Output the (x, y) coordinate of the center of the cell containing the given text.  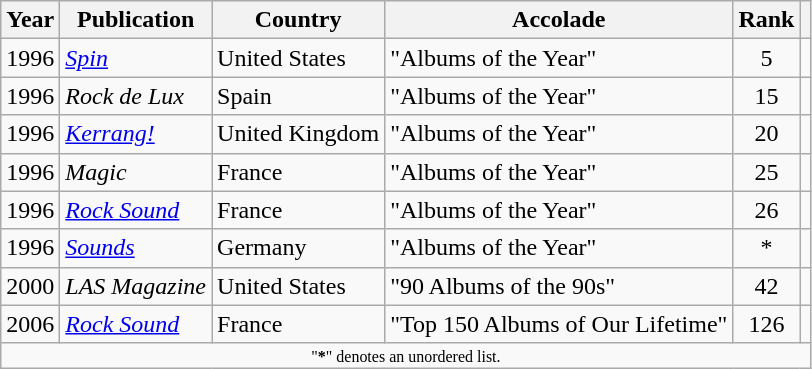
"*" denotes an unordered list. (406, 355)
Spin (136, 58)
2006 (30, 324)
"90 Albums of the 90s" (559, 286)
* (766, 248)
LAS Magazine (136, 286)
5 (766, 58)
Rank (766, 20)
15 (766, 96)
Publication (136, 20)
Country (298, 20)
126 (766, 324)
2000 (30, 286)
Kerrang! (136, 134)
20 (766, 134)
Sounds (136, 248)
Rock de Lux (136, 96)
"Top 150 Albums of Our Lifetime" (559, 324)
Germany (298, 248)
Year (30, 20)
42 (766, 286)
25 (766, 172)
Accolade (559, 20)
Spain (298, 96)
Magic (136, 172)
United Kingdom (298, 134)
26 (766, 210)
